Return (x, y) of the center of cell containing provided text 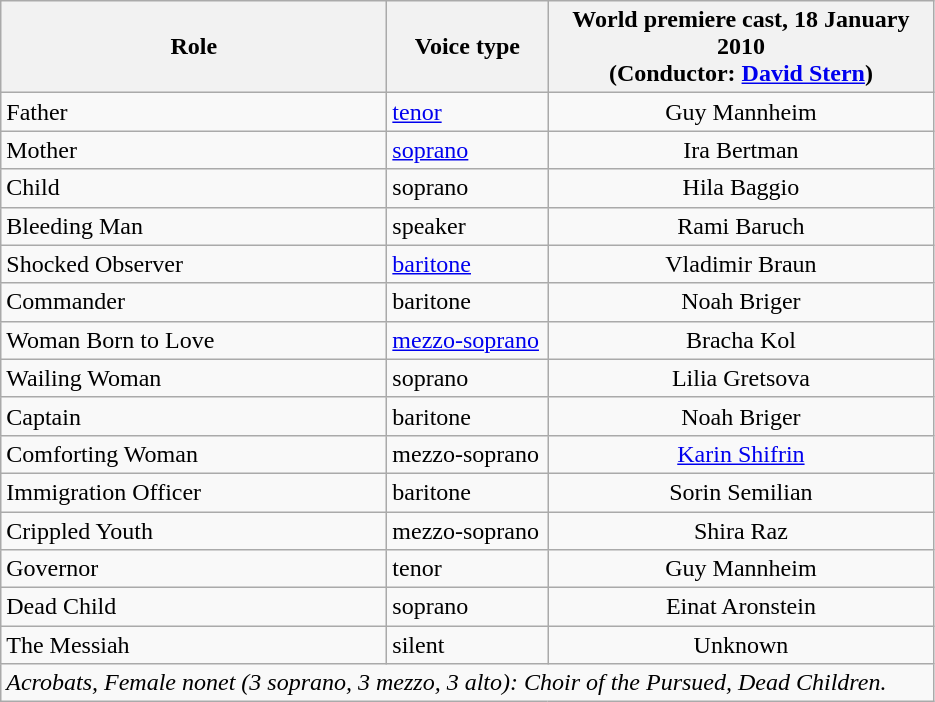
Mother (194, 150)
Dead Child (194, 607)
Lilia Gretsova (741, 378)
Bleeding Man (194, 226)
Role (194, 47)
Rami Baruch (741, 226)
silent (468, 645)
Sorin Semilian (741, 492)
Governor (194, 569)
Einat Aronstein (741, 607)
Comforting Woman (194, 454)
Shocked Observer (194, 264)
Karin Shifrin (741, 454)
Bracha Kol (741, 340)
Voice type (468, 47)
Vladimir Braun (741, 264)
Ira Bertman (741, 150)
Captain (194, 416)
Commander (194, 302)
Father (194, 112)
Wailing Woman (194, 378)
Immigration Officer (194, 492)
Unknown (741, 645)
Crippled Youth (194, 531)
Hila Baggio (741, 188)
Shira Raz (741, 531)
Child (194, 188)
Woman Born to Love (194, 340)
Acrobats, Female nonet (3 soprano, 3 mezzo, 3 alto): Choir of the Pursued, Dead Children. (468, 683)
speaker (468, 226)
The Messiah (194, 645)
World premiere cast, 18 January 2010(Conductor: David Stern) (741, 47)
